Return (x, y) of the center of cell containing provided text 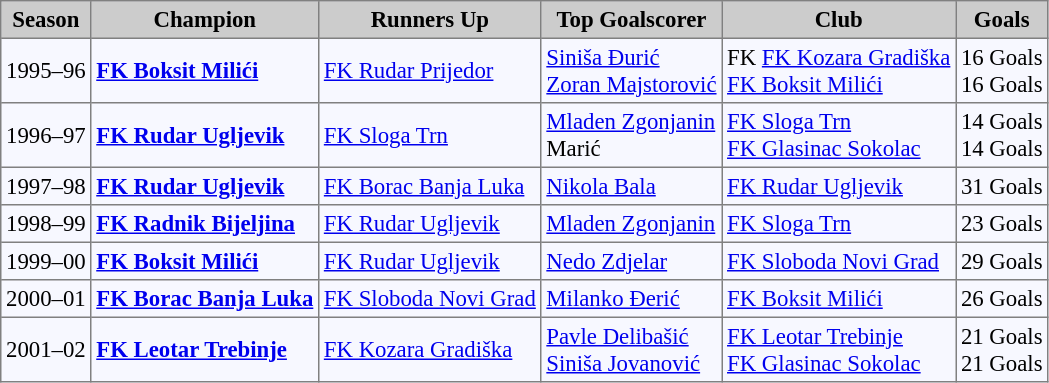
FK Radnik Bijeljina (205, 224)
1998–99 (46, 224)
23 Goals (1002, 224)
Milanko Đerić (632, 299)
FK Rudar Prijedor (430, 70)
Runners Up (430, 20)
1999–00 (46, 261)
1995–96 (46, 70)
2001–02 (46, 349)
Nikola Bala (632, 186)
14 Goals 14 Goals (1002, 135)
2000–01 (46, 299)
26 Goals (1002, 299)
Pavle Delibašić Siniša Jovanović (632, 349)
Nedo Zdjelar (632, 261)
16 Goals16 Goals (1002, 70)
1996–97 (46, 135)
Siniša Đurić Zoran Majstorović (632, 70)
FK Leotar Trebinje FK Glasinac Sokolac (839, 349)
FK Leotar Trebinje (205, 349)
21 Goals 21 Goals (1002, 349)
Club (839, 20)
FK FK Kozara GradiškaFK Boksit Milići (839, 70)
31 Goals (1002, 186)
29 Goals (1002, 261)
Mladen Zgonjanin (632, 224)
Champion (205, 20)
Mladen Zgonjanin Marić (632, 135)
Season (46, 20)
FK Kozara Gradiška (430, 349)
Top Goalscorer (632, 20)
FK Sloga Trn FK Glasinac Sokolac (839, 135)
1997–98 (46, 186)
Goals (1002, 20)
